From the cell containing the given text, extract its center point as [x, y] coordinate. 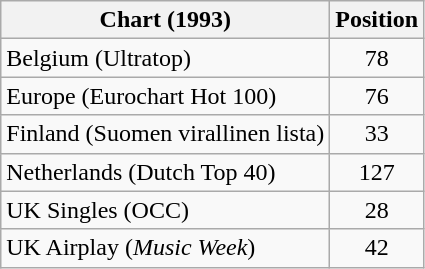
76 [377, 96]
28 [377, 210]
Chart (1993) [166, 20]
UK Airplay (Music Week) [166, 248]
Finland (Suomen virallinen lista) [166, 134]
Netherlands (Dutch Top 40) [166, 172]
42 [377, 248]
Position [377, 20]
33 [377, 134]
Belgium (Ultratop) [166, 58]
127 [377, 172]
78 [377, 58]
UK Singles (OCC) [166, 210]
Europe (Eurochart Hot 100) [166, 96]
